Return the (X, Y) coordinate for the center point of the cell that contains the specified text.  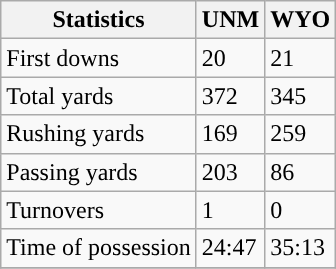
0 (300, 210)
345 (300, 96)
Passing yards (99, 172)
169 (230, 134)
1 (230, 210)
Statistics (99, 20)
86 (300, 172)
First downs (99, 58)
Rushing yards (99, 134)
259 (300, 134)
35:13 (300, 248)
UNM (230, 20)
21 (300, 58)
203 (230, 172)
372 (230, 96)
Time of possession (99, 248)
24:47 (230, 248)
Total yards (99, 96)
Turnovers (99, 210)
WYO (300, 20)
20 (230, 58)
